Identify which cell holds the provided text, then report its [x, y] central coordinate. 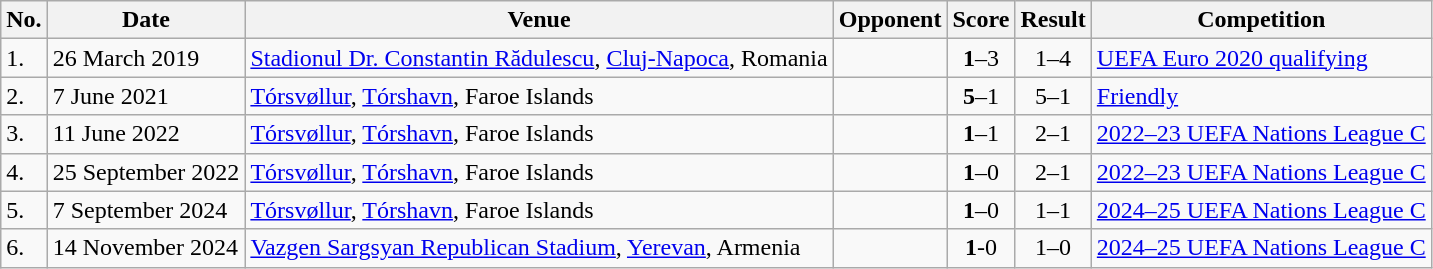
1–3 [981, 58]
Result [1053, 20]
7 September 2024 [146, 210]
Friendly [1261, 96]
No. [24, 20]
1–4 [1053, 58]
Opponent [890, 20]
UEFA Euro 2020 qualifying [1261, 58]
11 June 2022 [146, 134]
Venue [539, 20]
25 September 2022 [146, 172]
Vazgen Sargsyan Republican Stadium, Yerevan, Armenia [539, 248]
Stadionul Dr. Constantin Rădulescu, Cluj-Napoca, Romania [539, 58]
1. [24, 58]
1-0 [981, 248]
Competition [1261, 20]
Score [981, 20]
7 June 2021 [146, 96]
4. [24, 172]
6. [24, 248]
3. [24, 134]
5. [24, 210]
Date [146, 20]
26 March 2019 [146, 58]
14 November 2024 [146, 248]
2. [24, 96]
